Return (x, y) of the center of cell containing provided text 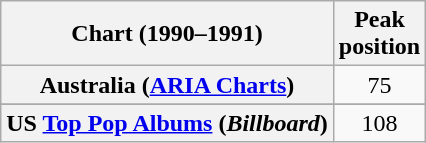
Australia (ARIA Charts) (168, 85)
108 (379, 123)
Chart (1990–1991) (168, 34)
75 (379, 85)
Peakposition (379, 34)
US Top Pop Albums (Billboard) (168, 123)
